Detect which cell encompasses the target text, then output its (X, Y) center coordinate. 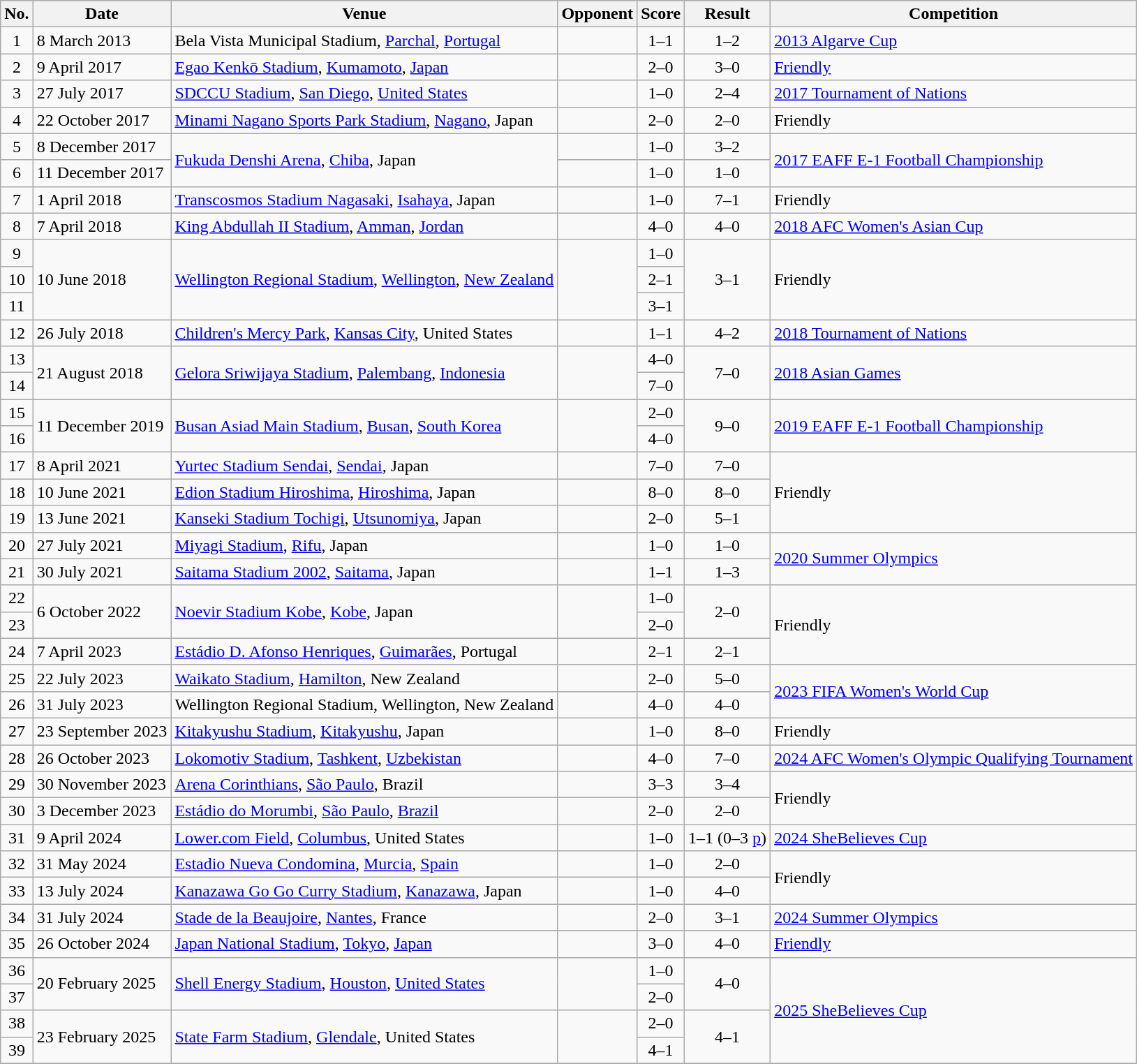
King Abdullah II Stadium, Amman, Jordan (364, 226)
2018 AFC Women's Asian Cup (953, 226)
State Farm Stadium, Glendale, United States (364, 1037)
Egao Kenkō Stadium, Kumamoto, Japan (364, 67)
31 (17, 838)
36 (17, 970)
9 April 2017 (102, 67)
29 (17, 785)
26 October 2024 (102, 944)
9–0 (727, 426)
17 (17, 466)
31 July 2024 (102, 917)
16 (17, 439)
14 (17, 386)
31 July 2023 (102, 704)
Estádio D. Afonso Henriques, Guimarães, Portugal (364, 651)
Score (661, 14)
11 (17, 306)
13 (17, 360)
30 (17, 811)
28 (17, 758)
Gelora Sriwijaya Stadium, Palembang, Indonesia (364, 373)
7 April 2023 (102, 651)
11 December 2017 (102, 173)
20 February 2025 (102, 984)
Lokomotiv Stadium, Tashkent, Uzbekistan (364, 758)
11 December 2019 (102, 426)
30 July 2021 (102, 572)
26 July 2018 (102, 333)
Result (727, 14)
No. (17, 14)
3–4 (727, 785)
1–1 (0–3 p) (727, 838)
10 (17, 279)
3–2 (727, 147)
10 June 2018 (102, 279)
SDCCU Stadium, San Diego, United States (364, 94)
12 (17, 333)
9 April 2024 (102, 838)
8 December 2017 (102, 147)
13 July 2024 (102, 891)
30 November 2023 (102, 785)
34 (17, 917)
5–0 (727, 678)
3 December 2023 (102, 811)
2013 Algarve Cup (953, 40)
19 (17, 519)
Stade de la Beaujoire, Nantes, France (364, 917)
15 (17, 413)
23 February 2025 (102, 1037)
5 (17, 147)
Noevir Stadium Kobe, Kobe, Japan (364, 612)
20 (17, 545)
39 (17, 1050)
Estádio do Morumbi, São Paulo, Brazil (364, 811)
8 April 2021 (102, 466)
27 July 2017 (102, 94)
6 (17, 173)
22 July 2023 (102, 678)
4–2 (727, 333)
Estadio Nueva Condomina, Murcia, Spain (364, 864)
Venue (364, 14)
Bela Vista Municipal Stadium, Parchal, Portugal (364, 40)
18 (17, 492)
2023 FIFA Women's World Cup (953, 691)
Opponent (597, 14)
2017 Tournament of Nations (953, 94)
10 June 2021 (102, 492)
2017 EAFF E-1 Football Championship (953, 160)
Arena Corinthians, São Paulo, Brazil (364, 785)
2024 AFC Women's Olympic Qualifying Tournament (953, 758)
Edion Stadium Hiroshima, Hiroshima, Japan (364, 492)
22 October 2017 (102, 120)
Date (102, 14)
21 (17, 572)
38 (17, 1024)
2–4 (727, 94)
Saitama Stadium 2002, Saitama, Japan (364, 572)
Transcosmos Stadium Nagasaki, Isahaya, Japan (364, 200)
4 (17, 120)
9 (17, 253)
8 (17, 226)
22 (17, 598)
Kitakyushu Stadium, Kitakyushu, Japan (364, 731)
2025 SheBelieves Cup (953, 1010)
2 (17, 67)
23 September 2023 (102, 731)
Lower.com Field, Columbus, United States (364, 838)
Children's Mercy Park, Kansas City, United States (364, 333)
2018 Asian Games (953, 373)
3 (17, 94)
6 October 2022 (102, 612)
7 (17, 200)
2020 Summer Olympics (953, 559)
7–1 (727, 200)
35 (17, 944)
3–3 (661, 785)
26 (17, 704)
37 (17, 997)
21 August 2018 (102, 373)
2024 SheBelieves Cup (953, 838)
Busan Asiad Main Stadium, Busan, South Korea (364, 426)
2019 EAFF E-1 Football Championship (953, 426)
1 April 2018 (102, 200)
Miyagi Stadium, Rifu, Japan (364, 545)
Yurtec Stadium Sendai, Sendai, Japan (364, 466)
1 (17, 40)
2018 Tournament of Nations (953, 333)
Minami Nagano Sports Park Stadium, Nagano, Japan (364, 120)
24 (17, 651)
27 July 2021 (102, 545)
2024 Summer Olympics (953, 917)
32 (17, 864)
Kanazawa Go Go Curry Stadium, Kanazawa, Japan (364, 891)
1–2 (727, 40)
Shell Energy Stadium, Houston, United States (364, 984)
Fukuda Denshi Arena, Chiba, Japan (364, 160)
Competition (953, 14)
5–1 (727, 519)
31 May 2024 (102, 864)
Waikato Stadium, Hamilton, New Zealand (364, 678)
27 (17, 731)
23 (17, 625)
13 June 2021 (102, 519)
7 April 2018 (102, 226)
26 October 2023 (102, 758)
Kanseki Stadium Tochigi, Utsunomiya, Japan (364, 519)
8 March 2013 (102, 40)
Japan National Stadium, Tokyo, Japan (364, 944)
25 (17, 678)
33 (17, 891)
1–3 (727, 572)
